Determine the [x, y] coordinate at the center of the cell enclosing the given text.  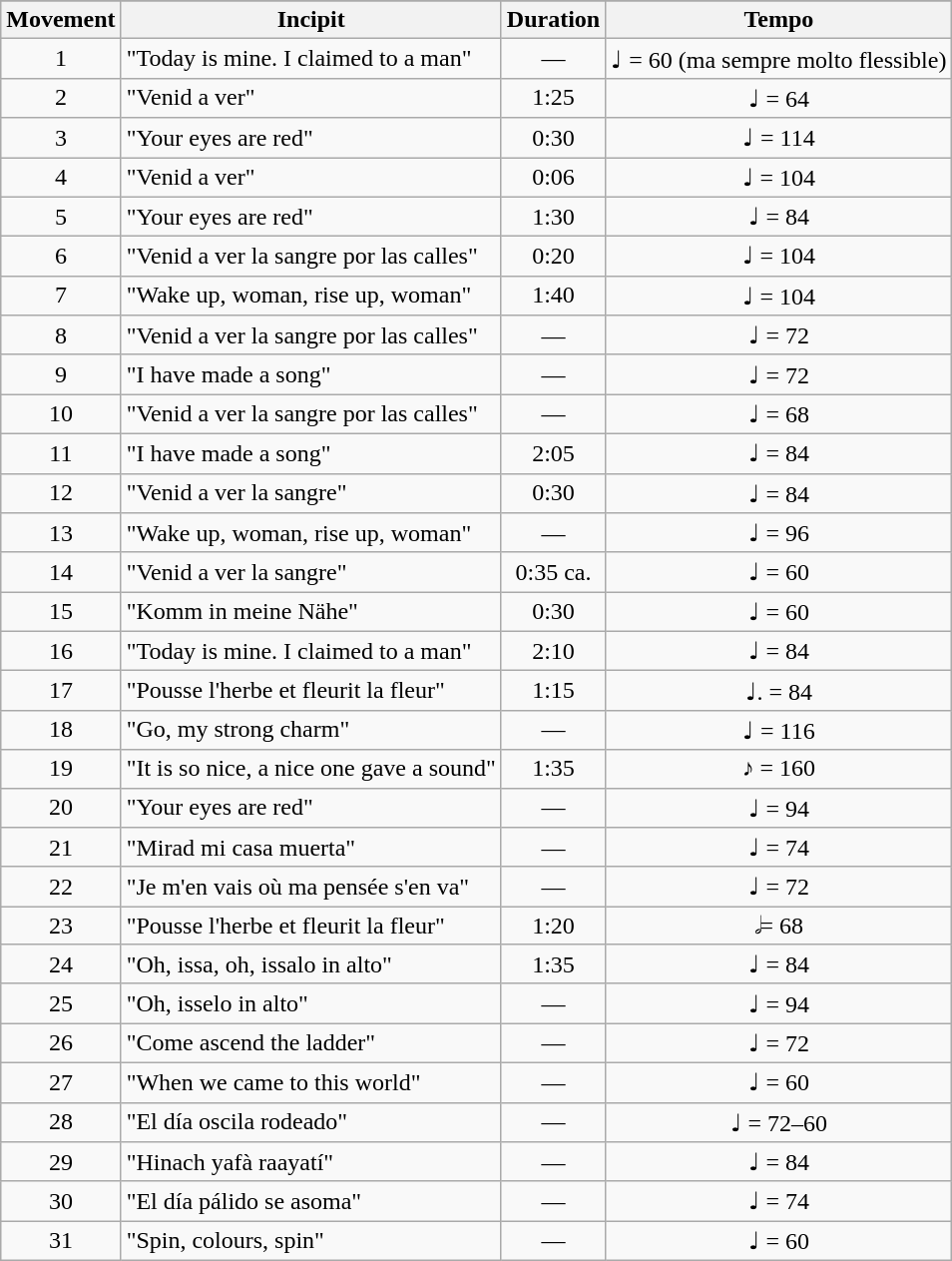
22 [61, 887]
5 [61, 217]
25 [61, 1003]
27 [61, 1082]
♩ = 116 [778, 730]
"El día pálido se asoma" [311, 1201]
♩ = 64 [778, 98]
Movement [61, 20]
0:06 [553, 178]
30 [61, 1201]
1:25 [553, 98]
7 [61, 296]
0:35 ca. [553, 572]
Incipit [311, 20]
14 [61, 572]
6 [61, 257]
Duration [553, 20]
8 [61, 335]
"Oh, issa, oh, issalo in alto" [311, 964]
26 [61, 1043]
31 [61, 1241]
1 [61, 59]
"Hinach yafà raayatí" [311, 1162]
17 [61, 691]
23 [61, 926]
21 [61, 848]
♩. = 84 [778, 691]
11 [61, 453]
Tempo [778, 20]
3 [61, 138]
2:10 [553, 651]
♪ = 160 [778, 769]
10 [61, 414]
♩ = 72–60 [778, 1122]
16 [61, 651]
12 [61, 493]
19 [61, 769]
1:15 [553, 691]
4 [61, 178]
"It is so nice, a nice one gave a sound" [311, 769]
1:30 [553, 217]
1:40 [553, 296]
♩ = 114 [778, 138]
0:20 [553, 257]
"Je m'en vais où ma pensée s'en va" [311, 887]
♩ = 68 [778, 414]
28 [61, 1122]
13 [61, 533]
1:20 [553, 926]
9 [61, 374]
"El día oscila rodeado" [311, 1122]
♩ = 96 [778, 533]
2:05 [553, 453]
20 [61, 808]
"Mirad mi casa muerta" [311, 848]
"Komm in meine Nähe" [311, 612]
"Spin, colours, spin" [311, 1241]
2 [61, 98]
"Go, my strong charm" [311, 730]
29 [61, 1162]
𝅗𝅥 = 68 [778, 926]
"Oh, isselo in alto" [311, 1003]
♩ = 60 (ma sempre molto flessible) [778, 59]
"When we came to this world" [311, 1082]
24 [61, 964]
18 [61, 730]
15 [61, 612]
"Come ascend the ladder" [311, 1043]
